Return [x, y] of the center of cell containing provided text 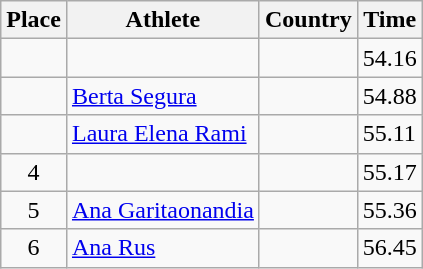
56.45 [390, 248]
Place [34, 20]
5 [34, 210]
55.11 [390, 134]
Berta Segura [162, 96]
Ana Rus [162, 248]
4 [34, 172]
55.36 [390, 210]
Country [308, 20]
Laura Elena Rami [162, 134]
Ana Garitaonandia [162, 210]
54.88 [390, 96]
6 [34, 248]
54.16 [390, 58]
Athlete [162, 20]
55.17 [390, 172]
Time [390, 20]
